From the cell containing the given text, extract its center point as [x, y] coordinate. 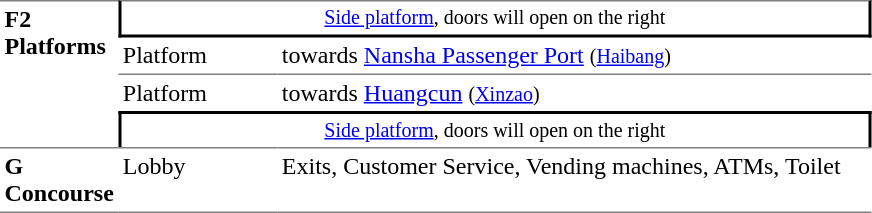
GConcourse [59, 180]
Exits, Customer Service, Vending machines, ATMs, Toilet [574, 180]
towards Huangcun (Xinzao) [574, 93]
F2Platforms [59, 74]
Lobby [198, 180]
towards Nansha Passenger Port (Haibang) [574, 57]
